Identify which cell holds the provided text, then report its (x, y) central coordinate. 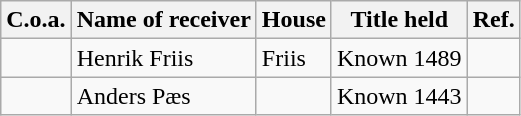
Title held (399, 20)
C.o.a. (36, 20)
House (294, 20)
Ref. (494, 20)
Name of receiver (164, 20)
Anders Pæs (164, 96)
Henrik Friis (164, 58)
Friis (294, 58)
Known 1443 (399, 96)
Known 1489 (399, 58)
